Output the (x, y) coordinate of the center of the cell containing the given text.  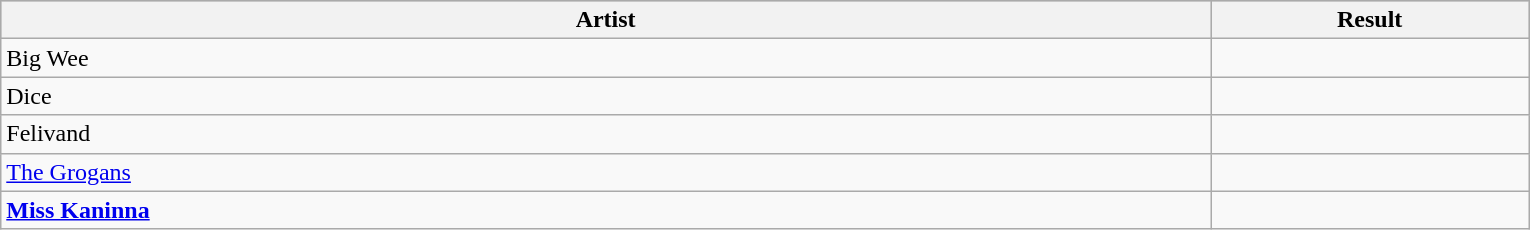
Miss Kaninna (606, 210)
Artist (606, 20)
Result (1369, 20)
Dice (606, 96)
Big Wee (606, 58)
The Grogans (606, 172)
Felivand (606, 134)
